Provide the [x, y] coordinate of the cell's center where the given text is located.  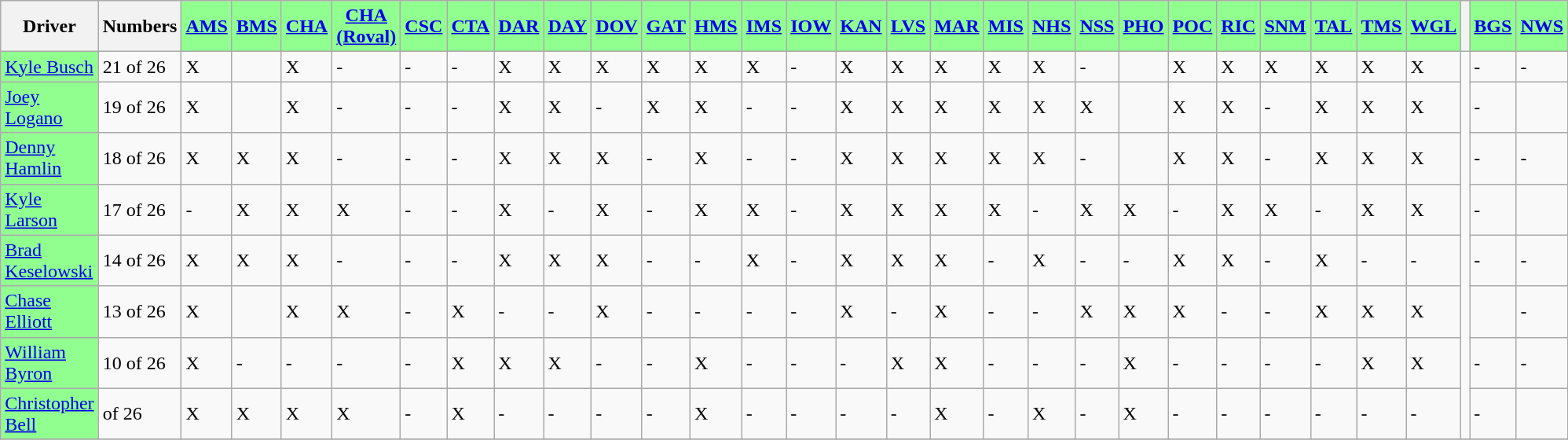
Numbers [140, 27]
MIS [1006, 27]
17 of 26 [140, 209]
Christopher Bell [49, 413]
RIC [1238, 27]
KAN [861, 27]
DAR [518, 27]
SNM [1285, 27]
Denny Hamlin [49, 159]
BMS [256, 27]
of 26 [140, 413]
IOW [811, 27]
CHA (Roval) [366, 27]
POC [1192, 27]
BGS [1493, 27]
William Byron [49, 363]
Kyle Larson [49, 209]
NWS [1542, 27]
MAR [957, 27]
IMS [764, 27]
AMS [207, 27]
Joey Logano [49, 107]
NHS [1051, 27]
Driver [49, 27]
Chase Elliott [49, 311]
Kyle Busch [49, 67]
14 of 26 [140, 261]
DOV [617, 27]
LVS [908, 27]
NSS [1097, 27]
HMS [716, 27]
TMS [1381, 27]
CTA [471, 27]
TAL [1334, 27]
WGL [1434, 27]
19 of 26 [140, 107]
21 of 26 [140, 67]
CSC [424, 27]
DAY [567, 27]
Brad Keselowski [49, 261]
13 of 26 [140, 311]
PHO [1144, 27]
10 of 26 [140, 363]
18 of 26 [140, 159]
CHA [306, 27]
GAT [666, 27]
